Provide the [X, Y] coordinate of the cell's center where the given text is located.  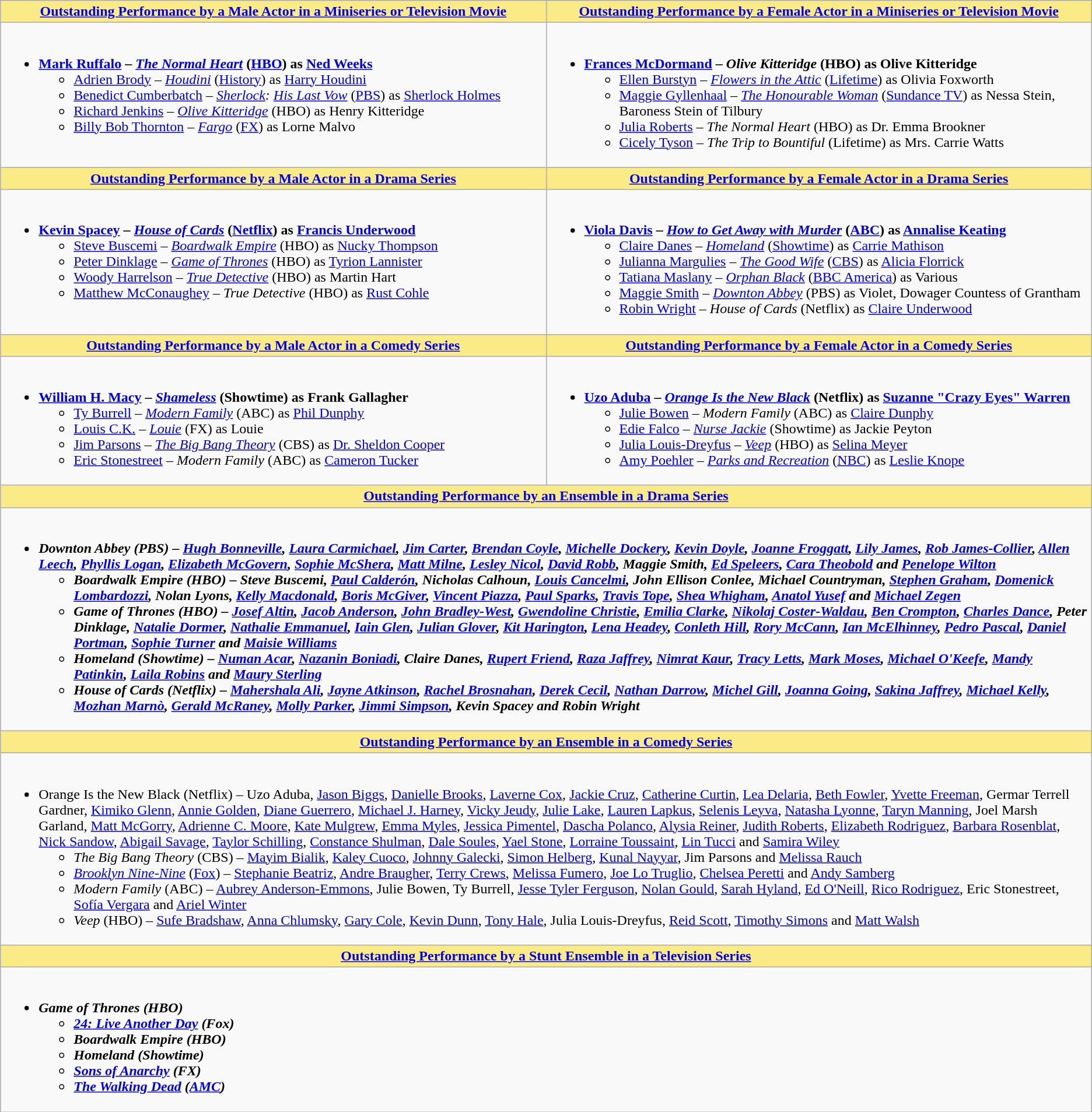
Outstanding Performance by a Female Actor in a Miniseries or Television Movie [819, 12]
Outstanding Performance by a Female Actor in a Comedy Series [819, 345]
Outstanding Performance by a Male Actor in a Comedy Series [273, 345]
Outstanding Performance by a Male Actor in a Miniseries or Television Movie [273, 12]
Outstanding Performance by a Male Actor in a Drama Series [273, 178]
Game of Thrones (HBO)24: Live Another Day (Fox)Boardwalk Empire (HBO)Homeland (Showtime)Sons of Anarchy (FX)The Walking Dead (AMC) [546, 1039]
Outstanding Performance by an Ensemble in a Drama Series [546, 496]
Outstanding Performance by a Female Actor in a Drama Series [819, 178]
Outstanding Performance by an Ensemble in a Comedy Series [546, 742]
Outstanding Performance by a Stunt Ensemble in a Television Series [546, 956]
